Detect which cell encompasses the target text, then output its [x, y] center coordinate. 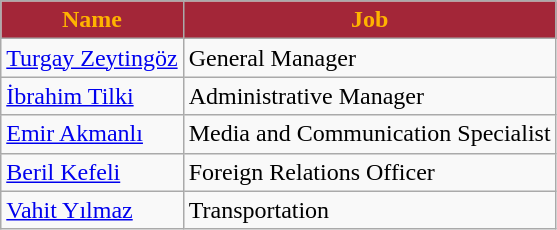
Name [92, 20]
Foreign Relations Officer [370, 172]
Transportation [370, 210]
General Manager [370, 58]
Emir Akmanlı [92, 134]
Job [370, 20]
Media and Communication Specialist [370, 134]
Beril Kefeli [92, 172]
Turgay Zeytingöz [92, 58]
İbrahim Tilki [92, 96]
Administrative Manager [370, 96]
Vahit Yılmaz [92, 210]
